Identify which cell holds the provided text, then report its [x, y] central coordinate. 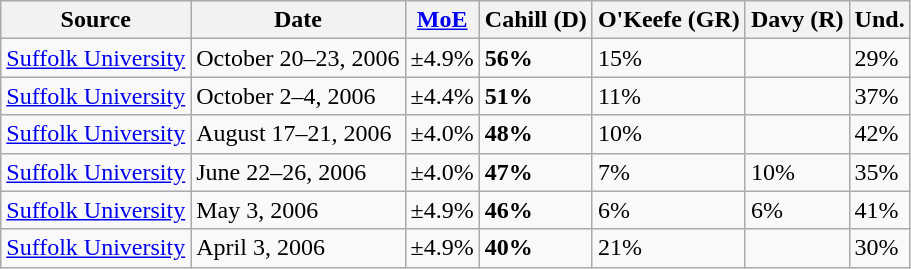
Davy (R) [797, 20]
MoE [442, 20]
Source [96, 20]
56% [536, 58]
30% [880, 248]
April 3, 2006 [298, 248]
Und. [880, 20]
October 20–23, 2006 [298, 58]
August 17–21, 2006 [298, 134]
41% [880, 210]
47% [536, 172]
42% [880, 134]
Date [298, 20]
29% [880, 58]
7% [668, 172]
O'Keefe (GR) [668, 20]
Cahill (D) [536, 20]
11% [668, 96]
40% [536, 248]
51% [536, 96]
35% [880, 172]
37% [880, 96]
46% [536, 210]
21% [668, 248]
October 2–4, 2006 [298, 96]
15% [668, 58]
48% [536, 134]
May 3, 2006 [298, 210]
June 22–26, 2006 [298, 172]
±4.4% [442, 96]
